Pinpoint the cell where the given text exists, returning its [x, y] midpoint coordinate. 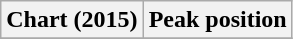
Chart (2015) [72, 20]
Peak position [218, 20]
